Pinpoint the cell where the given text exists, returning its [X, Y] midpoint coordinate. 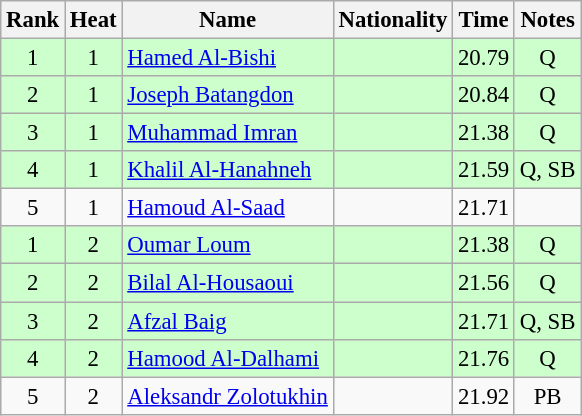
21.76 [484, 358]
Oumar Loum [228, 245]
Bilal Al-Housaoui [228, 283]
Rank [33, 20]
Hamood Al-Dalhami [228, 358]
Khalil Al-Hanahneh [228, 170]
21.59 [484, 170]
Notes [547, 20]
21.56 [484, 283]
20.79 [484, 58]
21.92 [484, 396]
20.84 [484, 95]
Hamed Al-Bishi [228, 58]
Hamoud Al-Saad [228, 208]
Time [484, 20]
Heat [94, 20]
Joseph Batangdon [228, 95]
Aleksandr Zolotukhin [228, 396]
Afzal Baig [228, 321]
Muhammad Imran [228, 133]
Name [228, 20]
Nationality [392, 20]
PB [547, 396]
